Find where the given text appears and provide that cell's center as (x, y) coordinate. 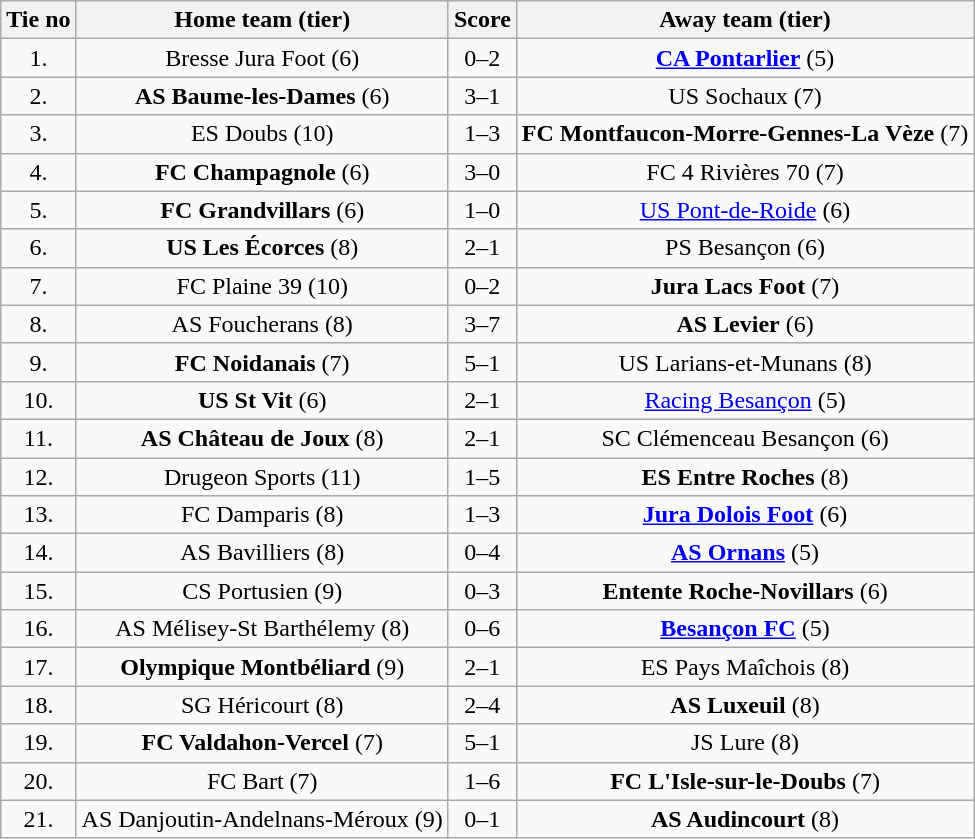
Score (482, 20)
Jura Lacs Foot (7) (744, 286)
1–6 (482, 781)
FC Montfaucon-Morre-Gennes-La Vèze (7) (744, 134)
16. (38, 629)
10. (38, 400)
JS Lure (8) (744, 743)
US Larians-et-Munans (8) (744, 362)
CA Pontarlier (5) (744, 58)
1–5 (482, 477)
Tie no (38, 20)
AS Château de Joux (8) (262, 438)
17. (38, 667)
AS Foucherans (8) (262, 324)
Home team (tier) (262, 20)
FC Valdahon-Vercel (7) (262, 743)
19. (38, 743)
8. (38, 324)
FC 4 Rivières 70 (7) (744, 172)
AS Audincourt (8) (744, 819)
FC Noidanais (7) (262, 362)
FC Damparis (8) (262, 515)
20. (38, 781)
AS Levier (6) (744, 324)
PS Besançon (6) (744, 248)
0–3 (482, 591)
1. (38, 58)
ES Pays Maîchois (8) (744, 667)
FC Champagnole (6) (262, 172)
US St Vit (6) (262, 400)
15. (38, 591)
6. (38, 248)
AS Mélisey-St Barthélemy (8) (262, 629)
Bresse Jura Foot (6) (262, 58)
US Les Écorces (8) (262, 248)
9. (38, 362)
US Sochaux (7) (744, 96)
Entente Roche-Novillars (6) (744, 591)
Racing Besançon (5) (744, 400)
11. (38, 438)
14. (38, 553)
Away team (tier) (744, 20)
3–0 (482, 172)
Jura Dolois Foot (6) (744, 515)
US Pont-de-Roide (6) (744, 210)
21. (38, 819)
AS Danjoutin-Andelnans-Méroux (9) (262, 819)
FC Bart (7) (262, 781)
3–1 (482, 96)
2. (38, 96)
4. (38, 172)
1–0 (482, 210)
ES Doubs (10) (262, 134)
3. (38, 134)
FC Plaine 39 (10) (262, 286)
Besançon FC (5) (744, 629)
0–6 (482, 629)
AS Luxeuil (8) (744, 705)
SC Clémenceau Besançon (6) (744, 438)
3–7 (482, 324)
SG Héricourt (8) (262, 705)
FC L'Isle-sur-le-Doubs (7) (744, 781)
AS Ornans (5) (744, 553)
18. (38, 705)
FC Grandvillars (6) (262, 210)
12. (38, 477)
0–4 (482, 553)
AS Bavilliers (8) (262, 553)
Olympique Montbéliard (9) (262, 667)
0–1 (482, 819)
AS Baume-les-Dames (6) (262, 96)
5. (38, 210)
ES Entre Roches (8) (744, 477)
CS Portusien (9) (262, 591)
2–4 (482, 705)
Drugeon Sports (11) (262, 477)
7. (38, 286)
13. (38, 515)
